Find where the given text appears and provide that cell's center as (x, y) coordinate. 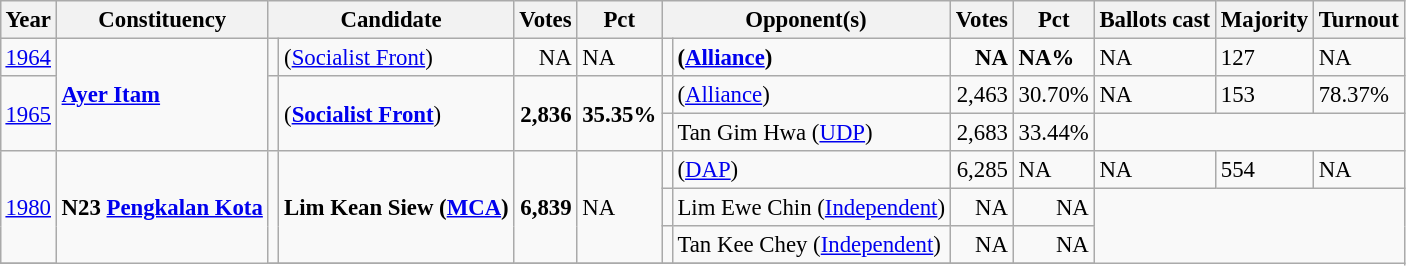
Candidate (391, 20)
35.35% (620, 114)
Lim Ewe Chin (Independent) (811, 208)
Year (28, 20)
153 (1264, 95)
2,463 (982, 95)
Constituency (162, 20)
NA% (1054, 57)
78.37% (1358, 95)
Majority (1264, 20)
Turnout (1358, 20)
(DAP) (811, 170)
Lim Kean Siew (MCA) (396, 208)
554 (1264, 170)
1980 (28, 208)
N23 Pengkalan Kota (162, 208)
6,839 (546, 208)
2,683 (982, 133)
Ayer Itam (162, 94)
Opponent(s) (806, 20)
Tan Kee Chey (Independent) (811, 245)
6,285 (982, 170)
127 (1264, 57)
30.70% (1054, 95)
Tan Gim Hwa (UDP) (811, 133)
1965 (28, 114)
33.44% (1054, 133)
Ballots cast (1154, 20)
1964 (28, 57)
2,836 (546, 114)
